Provide the (x, y) coordinate of the cell's center where the given text is located.  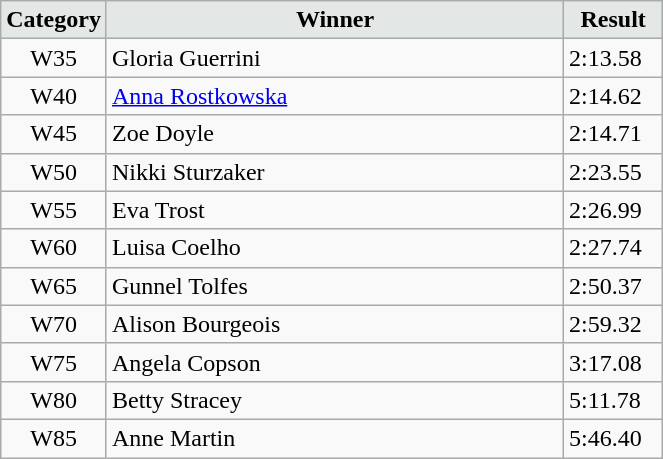
W55 (54, 210)
W60 (54, 248)
W75 (54, 362)
2:26.99 (614, 210)
W65 (54, 286)
2:14.62 (614, 96)
Gunnel Tolfes (334, 286)
Category (54, 20)
W45 (54, 134)
Betty Stracey (334, 400)
Anna Rostkowska (334, 96)
2:59.32 (614, 324)
Gloria Guerrini (334, 58)
2:50.37 (614, 286)
W70 (54, 324)
5:46.40 (614, 438)
W50 (54, 172)
Nikki Sturzaker (334, 172)
Result (614, 20)
5:11.78 (614, 400)
W85 (54, 438)
Angela Copson (334, 362)
Luisa Coelho (334, 248)
2:23.55 (614, 172)
Eva Trost (334, 210)
Alison Bourgeois (334, 324)
2:14.71 (614, 134)
Winner (334, 20)
3:17.08 (614, 362)
2:13.58 (614, 58)
Anne Martin (334, 438)
Zoe Doyle (334, 134)
W80 (54, 400)
2:27.74 (614, 248)
W35 (54, 58)
W40 (54, 96)
